From the cell containing the given text, extract its center point as (X, Y) coordinate. 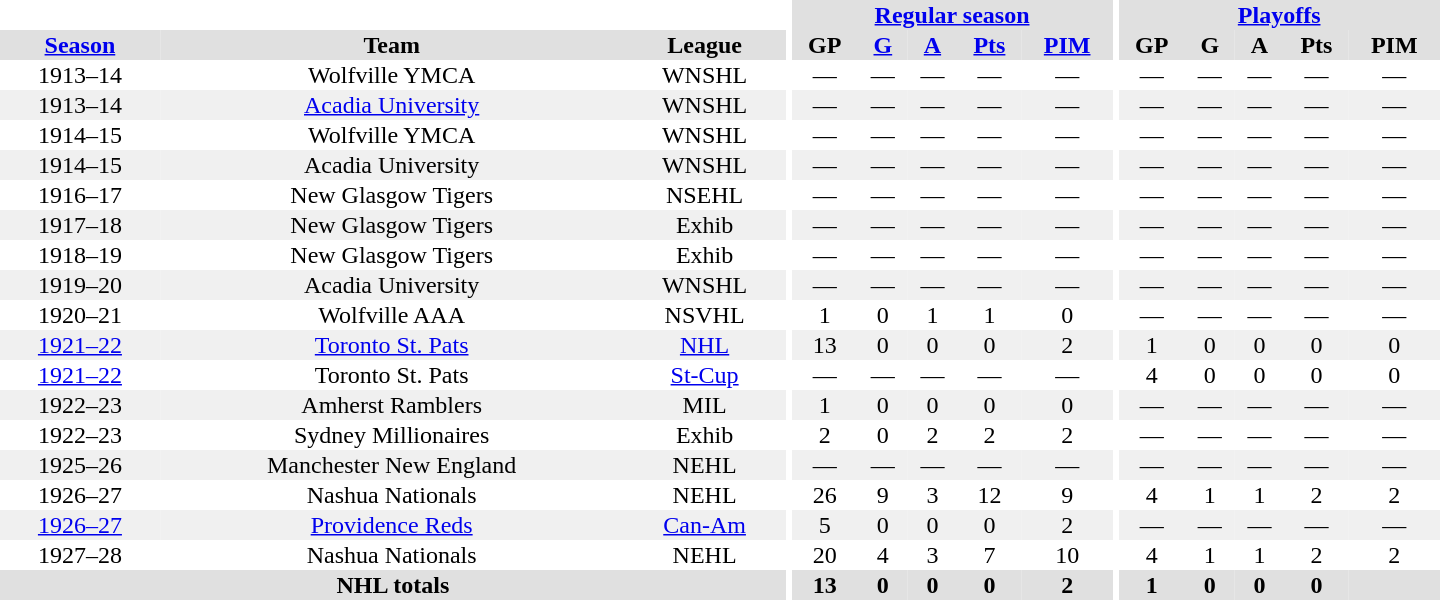
26 (824, 495)
1925–26 (80, 465)
Season (80, 45)
Providence Reds (392, 525)
1917–18 (80, 225)
Amherst Ramblers (392, 405)
NSVHL (704, 315)
Regular season (952, 15)
1920–21 (80, 315)
1918–19 (80, 255)
1927–28 (80, 555)
NSEHL (704, 195)
10 (1068, 555)
Playoffs (1279, 15)
7 (989, 555)
League (704, 45)
5 (824, 525)
Sydney Millionaires (392, 435)
Wolfville AAA (392, 315)
1919–20 (80, 285)
Can-Am (704, 525)
Team (392, 45)
NHL (704, 345)
1916–17 (80, 195)
NHL totals (393, 585)
St-Cup (704, 375)
MIL (704, 405)
Manchester New England (392, 465)
20 (824, 555)
12 (989, 495)
